Capture the cell that displays the provided text and extract its [X, Y] central coordinate. 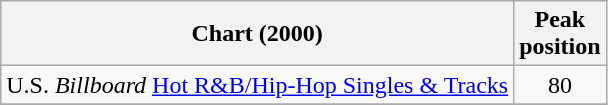
Peakposition [560, 34]
80 [560, 85]
Chart (2000) [258, 34]
U.S. Billboard Hot R&B/Hip-Hop Singles & Tracks [258, 85]
